Locate the cell with the specified text and output its (x, y) center coordinate. 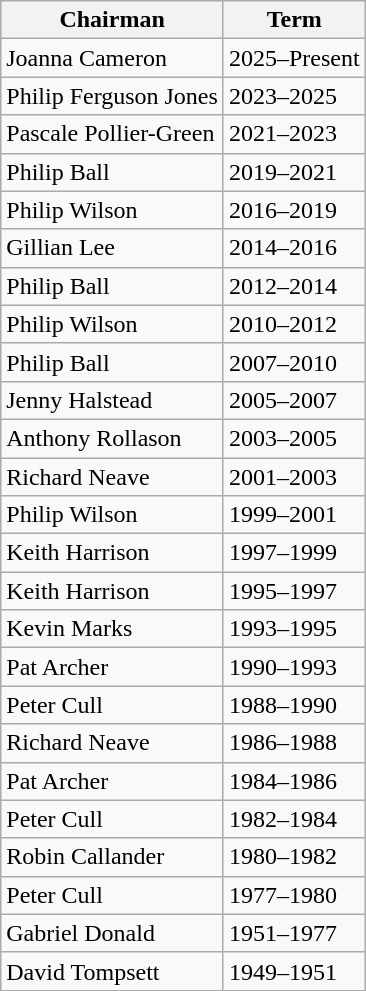
Anthony Rollason (112, 438)
2005–2007 (294, 400)
1980–1982 (294, 857)
2025–Present (294, 58)
1951–1977 (294, 933)
David Tompsett (112, 971)
Gillian Lee (112, 248)
Kevin Marks (112, 629)
1997–1999 (294, 553)
1986–1988 (294, 743)
1984–1986 (294, 781)
Pascale Pollier-Green (112, 134)
2012–2014 (294, 286)
2016–2019 (294, 210)
2010–2012 (294, 324)
Robin Callander (112, 857)
Jenny Halstead (112, 400)
1995–1997 (294, 591)
1990–1993 (294, 667)
2014–2016 (294, 248)
1977–1980 (294, 895)
Gabriel Donald (112, 933)
1993–1995 (294, 629)
2021–2023 (294, 134)
2023–2025 (294, 96)
1982–1984 (294, 819)
2003–2005 (294, 438)
2001–2003 (294, 477)
1949–1951 (294, 971)
Term (294, 20)
Philip Ferguson Jones (112, 96)
1999–2001 (294, 515)
1988–1990 (294, 705)
2007–2010 (294, 362)
2019–2021 (294, 172)
Joanna Cameron (112, 58)
Chairman (112, 20)
